Search for the cell housing the specified text and yield its [X, Y] center coordinate. 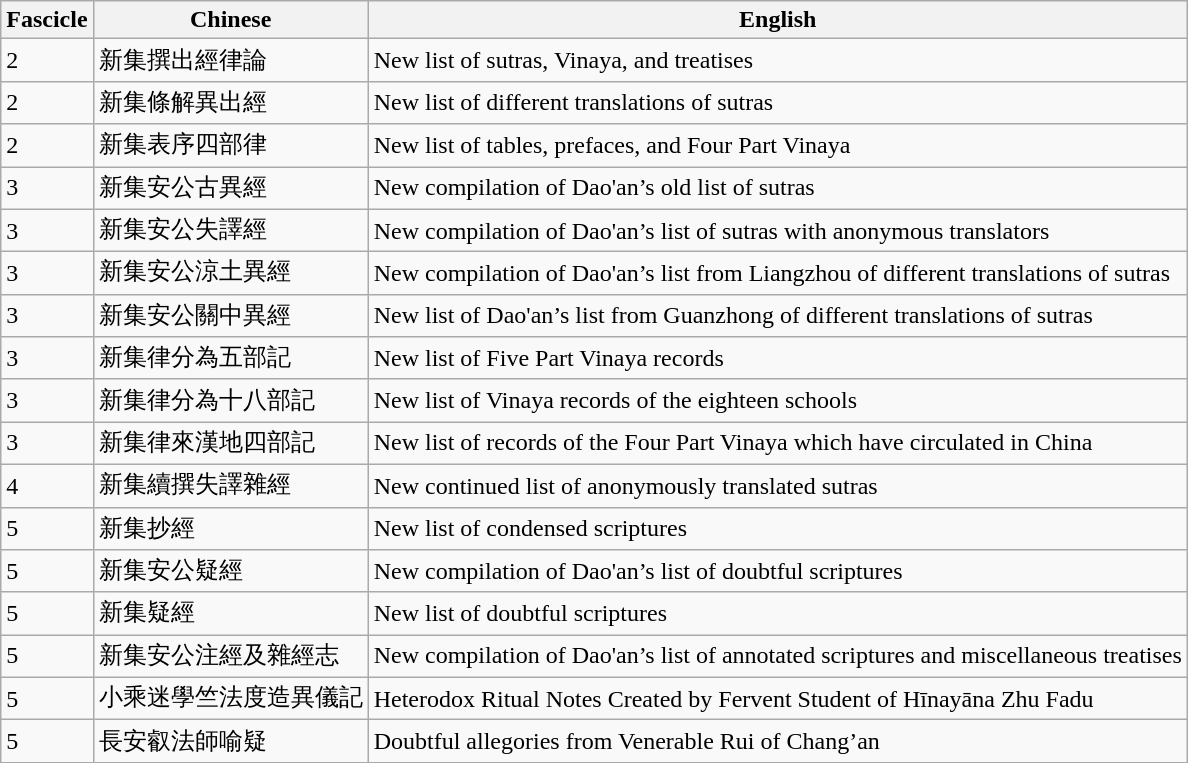
Heterodox Ritual Notes Created by Fervent Student of Hīnayāna Zhu Fadu [778, 698]
New compilation of Dao'an’s list of annotated scriptures and miscellaneous treatises [778, 656]
新集表序四部律 [230, 146]
4 [47, 486]
New list of tables, prefaces, and Four Part Vinaya [778, 146]
新集律分為十八部記 [230, 400]
New list of Vinaya records of the eighteen schools [778, 400]
New continued list of anonymously translated sutras [778, 486]
New list of condensed scriptures [778, 528]
新集安公古異經 [230, 188]
New compilation of Dao'an’s list of sutras with anonymous translators [778, 230]
新集安公失譯經 [230, 230]
新集抄經 [230, 528]
新集條解異出經 [230, 102]
English [778, 20]
新集安公關中異經 [230, 316]
新集安公疑經 [230, 572]
New compilation of Dao'an’s list from Liangzhou of different translations of sutras [778, 274]
New compilation of Dao'an’s list of doubtful scriptures [778, 572]
New compilation of Dao'an’s old list of sutras [778, 188]
Doubtful allegories from Venerable Rui of Chang’an [778, 742]
長安叡法師喻疑 [230, 742]
新集續撰失譯雜經 [230, 486]
新集撰出經律論 [230, 60]
New list of Dao'an’s list from Guanzhong of different translations of sutras [778, 316]
Fascicle [47, 20]
新集疑經 [230, 614]
新集律來漢地四部記 [230, 444]
小乘迷學竺法度造異儀記 [230, 698]
新集安公注經及雜經志 [230, 656]
新集律分為五部記 [230, 358]
Chinese [230, 20]
New list of sutras, Vinaya, and treatises [778, 60]
新集安公涼土異經 [230, 274]
New list of records of the Four Part Vinaya which have circulated in China [778, 444]
New list of Five Part Vinaya records [778, 358]
New list of doubtful scriptures [778, 614]
New list of different translations of sutras [778, 102]
